Scan for the cell matching the given text and deliver its (x, y) coordinate at center. 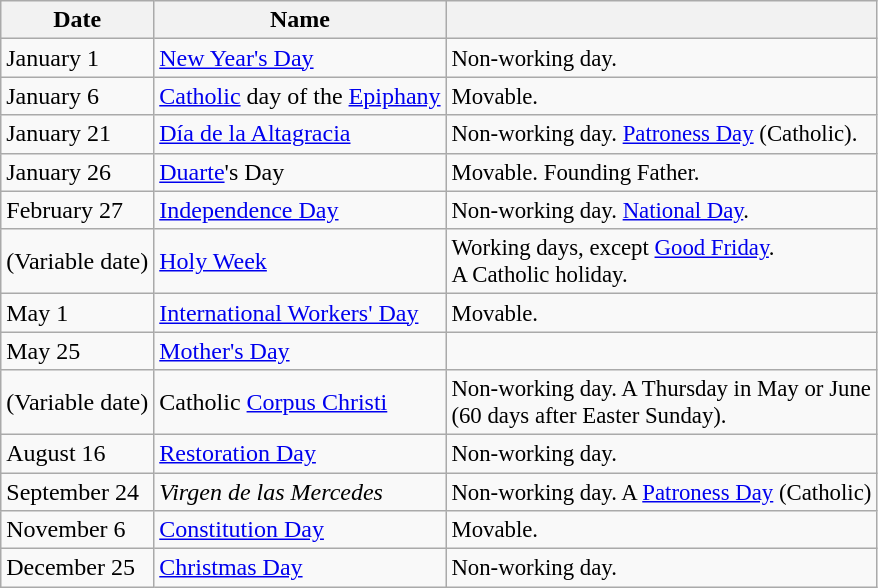
Non-working day. A Thursday in May or June (60 days after Easter Sunday). (662, 402)
December 25 (78, 568)
Christmas Day (300, 568)
September 24 (78, 491)
January 26 (78, 172)
New Year's Day (300, 58)
Non-working day. A Patroness Day (Catholic) (662, 491)
May 25 (78, 351)
Movable. Founding Father. (662, 172)
Non-working day. National Day. (662, 210)
May 1 (78, 313)
Working days, except Good Friday.A Catholic holiday. (662, 262)
January 1 (78, 58)
August 16 (78, 453)
January 21 (78, 134)
Constitution Day (300, 530)
January 6 (78, 96)
Holy Week (300, 262)
Non-working day. Patroness Day (Catholic). (662, 134)
Name (300, 20)
Duarte's Day (300, 172)
Catholic day of the Epiphany (300, 96)
International Workers' Day (300, 313)
Día de la Altagracia (300, 134)
Virgen de las Mercedes (300, 491)
Date (78, 20)
Catholic Corpus Christi (300, 402)
Mother's Day (300, 351)
November 6 (78, 530)
February 27 (78, 210)
Restoration Day (300, 453)
Independence Day (300, 210)
